Return (X, Y) of the center of cell containing provided text 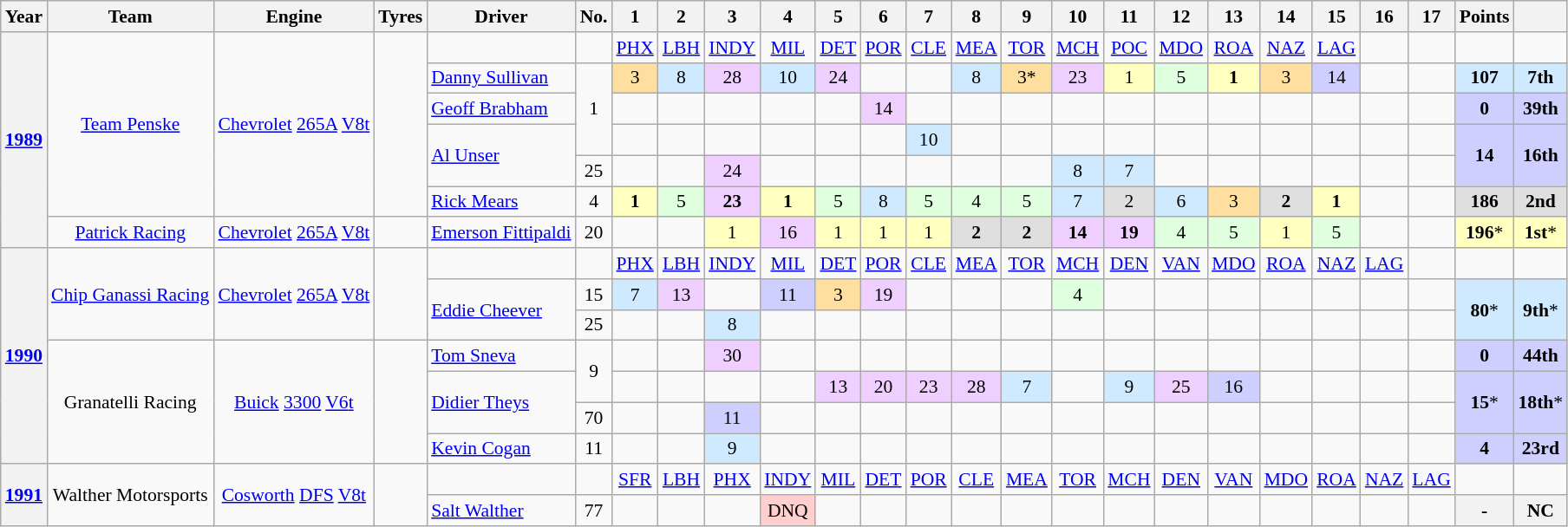
1989 (24, 140)
16th (1541, 156)
18th* (1541, 402)
Team (130, 16)
Salt Walther (501, 511)
2nd (1541, 202)
39th (1541, 109)
DNQ (787, 511)
Granatelli Racing (130, 402)
- (1485, 511)
Buick 3300 V6t (293, 402)
70 (594, 418)
1st* (1541, 233)
15* (1485, 402)
107 (1485, 78)
Danny Sullivan (501, 78)
9th* (1541, 310)
1991 (24, 496)
17 (1431, 16)
12 (1181, 16)
POC (1129, 48)
SFR (635, 480)
80* (1485, 310)
Al Unser (501, 156)
Driver (501, 16)
No. (594, 16)
7th (1541, 78)
Team Penske (130, 125)
30 (732, 356)
Tom Sneva (501, 356)
186 (1485, 202)
Walther Motorsports (130, 496)
23rd (1541, 449)
1990 (24, 355)
Patrick Racing (130, 233)
77 (594, 511)
Points (1485, 16)
Year (24, 16)
Tyres (401, 16)
3* (1027, 78)
Eddie Cheever (501, 310)
Engine (293, 16)
NC (1541, 511)
Rick Mears (501, 202)
Geoff Brabham (501, 109)
Chip Ganassi Racing (130, 295)
Cosworth DFS V8t (293, 496)
44th (1541, 356)
196* (1485, 233)
Emerson Fittipaldi (501, 233)
Didier Theys (501, 402)
Kevin Cogan (501, 449)
